Capture the cell that displays the provided text and extract its (X, Y) central coordinate. 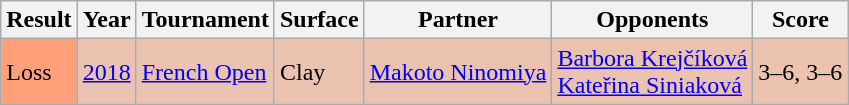
Year (106, 20)
Makoto Ninomiya (458, 72)
Clay (319, 72)
Tournament (205, 20)
Opponents (652, 20)
2018 (106, 72)
Surface (319, 20)
French Open (205, 72)
Score (800, 20)
3–6, 3–6 (800, 72)
Loss (39, 72)
Barbora Krejčíková Kateřina Siniaková (652, 72)
Result (39, 20)
Partner (458, 20)
